Detect which cell encompasses the target text, then output its [X, Y] center coordinate. 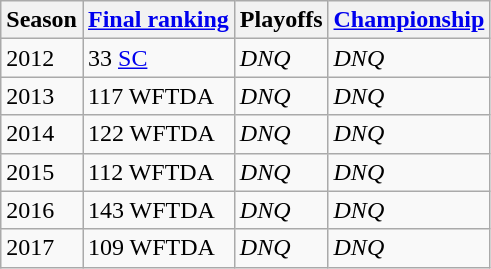
143 WFTDA [158, 210]
2015 [42, 172]
2014 [42, 134]
33 SC [158, 58]
Championship [409, 20]
117 WFTDA [158, 96]
2017 [42, 248]
2012 [42, 58]
Final ranking [158, 20]
112 WFTDA [158, 172]
2016 [42, 210]
122 WFTDA [158, 134]
Season [42, 20]
2013 [42, 96]
Playoffs [281, 20]
109 WFTDA [158, 248]
